Find where the given text appears and provide that cell's center as (x, y) coordinate. 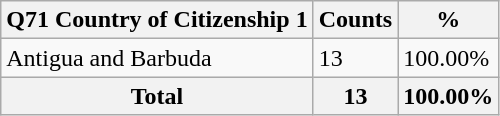
Total (157, 96)
Counts (355, 20)
% (448, 20)
Antigua and Barbuda (157, 58)
Q71 Country of Citizenship 1 (157, 20)
